Capture the cell that displays the provided text and extract its (X, Y) central coordinate. 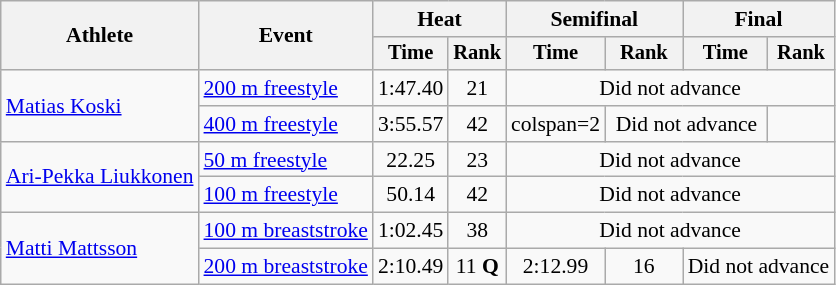
1:02.45 (410, 231)
Matti Mattsson (100, 248)
Final (759, 19)
2:12.99 (556, 267)
colspan=2 (556, 124)
11 Q (477, 267)
200 m breaststroke (286, 267)
22.25 (410, 160)
38 (477, 231)
3:55.57 (410, 124)
50.14 (410, 195)
23 (477, 160)
Semifinal (594, 19)
Athlete (100, 36)
100 m breaststroke (286, 231)
Heat (440, 19)
400 m freestyle (286, 124)
200 m freestyle (286, 88)
21 (477, 88)
Matias Koski (100, 106)
1:47.40 (410, 88)
100 m freestyle (286, 195)
50 m freestyle (286, 160)
16 (644, 267)
Ari-Pekka Liukkonen (100, 178)
Event (286, 36)
2:10.49 (410, 267)
